Scan for the cell matching the given text and deliver its (x, y) coordinate at center. 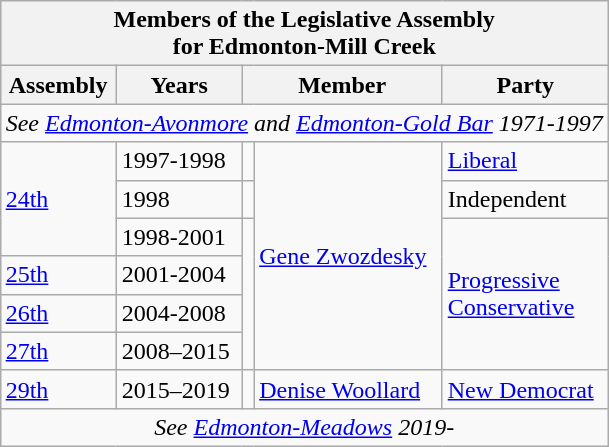
26th (58, 313)
25th (58, 275)
Liberal (525, 161)
Gene Zwozdesky (348, 256)
Assembly (58, 85)
Party (525, 85)
Denise Woollard (348, 389)
See Edmonton-Avonmore and Edmonton-Gold Bar 1971-1997 (304, 123)
Members of the Legislative Assembly for Edmonton-Mill Creek (304, 34)
New Democrat (525, 389)
1997-1998 (179, 161)
1998 (179, 199)
2001-2004 (179, 275)
1998-2001 (179, 237)
2008–2015 (179, 351)
Independent (525, 199)
29th (58, 389)
2015–2019 (179, 389)
27th (58, 351)
2004-2008 (179, 313)
Progressive Conservative (525, 294)
Member (342, 85)
24th (58, 199)
Years (179, 85)
See Edmonton-Meadows 2019- (304, 427)
